Detect which cell encompasses the target text, then output its (X, Y) center coordinate. 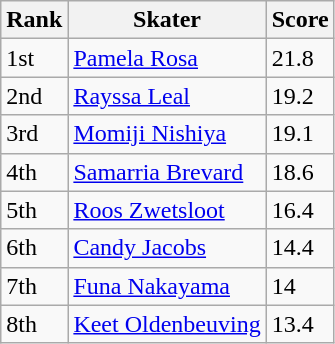
8th (34, 324)
Momiji Nishiya (167, 134)
16.4 (300, 210)
Funa Nakayama (167, 286)
Skater (167, 20)
4th (34, 172)
13.4 (300, 324)
2nd (34, 96)
19.2 (300, 96)
Rank (34, 20)
Keet Oldenbeuving (167, 324)
Roos Zwetsloot (167, 210)
18.6 (300, 172)
Samarria Brevard (167, 172)
21.8 (300, 58)
Rayssa Leal (167, 96)
14.4 (300, 248)
Score (300, 20)
1st (34, 58)
6th (34, 248)
5th (34, 210)
Pamela Rosa (167, 58)
7th (34, 286)
14 (300, 286)
19.1 (300, 134)
Candy Jacobs (167, 248)
3rd (34, 134)
